Extract the [X, Y] coordinate from the center of the cell holding the provided text.  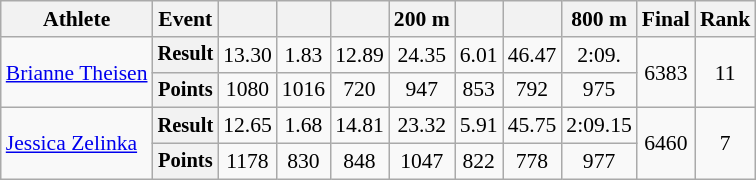
947 [422, 90]
24.35 [422, 55]
977 [598, 162]
2:09. [598, 55]
14.81 [360, 126]
12.89 [360, 55]
853 [479, 90]
23.32 [422, 126]
6383 [666, 72]
12.65 [248, 126]
Event [186, 19]
792 [532, 90]
800 m [598, 19]
1047 [422, 162]
778 [532, 162]
Athlete [77, 19]
Final [666, 19]
2:09.15 [598, 126]
Jessica Zelinka [77, 144]
1178 [248, 162]
848 [360, 162]
7 [726, 144]
Rank [726, 19]
6460 [666, 144]
830 [304, 162]
11 [726, 72]
822 [479, 162]
720 [360, 90]
975 [598, 90]
200 m [422, 19]
1080 [248, 90]
1016 [304, 90]
1.68 [304, 126]
Brianne Theisen [77, 72]
13.30 [248, 55]
5.91 [479, 126]
45.75 [532, 126]
46.47 [532, 55]
1.83 [304, 55]
6.01 [479, 55]
